Return the (x, y) coordinate for the center point of the cell that contains the specified text.  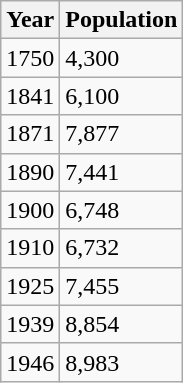
1910 (30, 248)
1946 (30, 362)
8,854 (122, 324)
1900 (30, 210)
7,455 (122, 286)
1841 (30, 96)
6,100 (122, 96)
1939 (30, 324)
7,877 (122, 134)
1871 (30, 134)
6,748 (122, 210)
7,441 (122, 172)
1890 (30, 172)
Population (122, 20)
6,732 (122, 248)
1925 (30, 286)
4,300 (122, 58)
8,983 (122, 362)
Year (30, 20)
1750 (30, 58)
